Capture the cell that displays the provided text and extract its (X, Y) central coordinate. 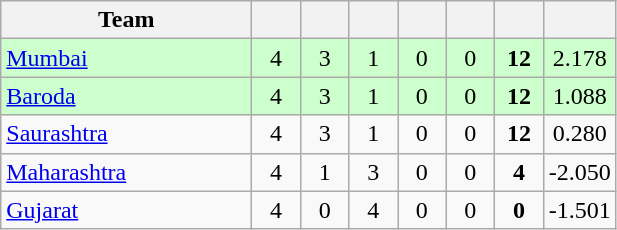
Maharashtra (126, 172)
Mumbai (126, 58)
Gujarat (126, 210)
1.088 (580, 96)
2.178 (580, 58)
Baroda (126, 96)
Team (126, 20)
-1.501 (580, 210)
-2.050 (580, 172)
Saurashtra (126, 134)
0.280 (580, 134)
